Identify which cell holds the provided text, then report its [x, y] central coordinate. 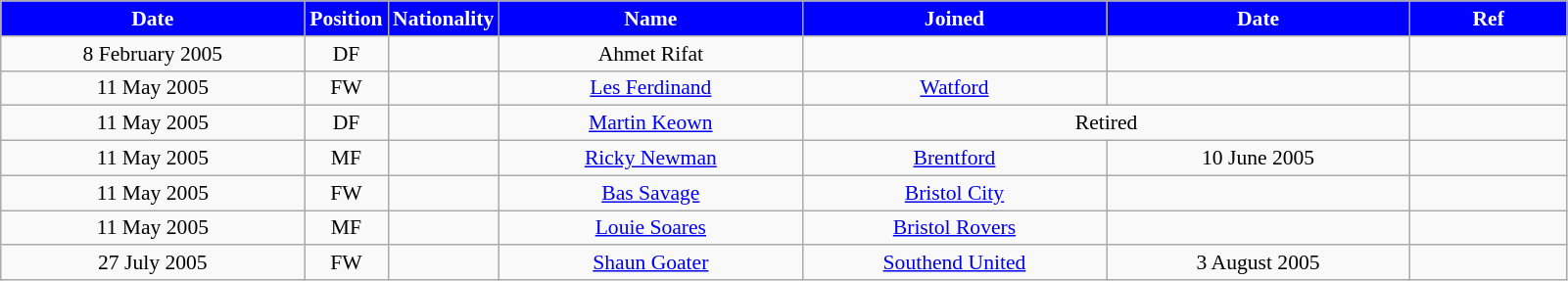
Martin Keown [650, 123]
Joined [954, 19]
Position [347, 19]
Shaun Goater [650, 263]
10 June 2005 [1259, 159]
3 August 2005 [1259, 263]
Bas Savage [650, 193]
27 July 2005 [153, 263]
Name [650, 19]
Bristol Rovers [954, 228]
Ricky Newman [650, 159]
8 February 2005 [153, 54]
Retired [1106, 123]
Ahmet Rifat [650, 54]
Les Ferdinand [650, 88]
Southend United [954, 263]
Bristol City [954, 193]
Louie Soares [650, 228]
Nationality [443, 19]
Watford [954, 88]
Ref [1489, 19]
Brentford [954, 159]
